Return [X, Y] of the center of cell containing provided text 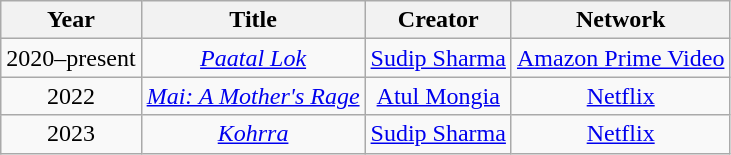
Title [253, 20]
Network [620, 20]
Year [71, 20]
2022 [71, 96]
Kohrra [253, 134]
Amazon Prime Video [620, 58]
2020–present [71, 58]
Paatal Lok [253, 58]
Creator [438, 20]
Mai: A Mother's Rage [253, 96]
2023 [71, 134]
Atul Mongia [438, 96]
